Extract the (X, Y) coordinate from the center of the cell holding the provided text.  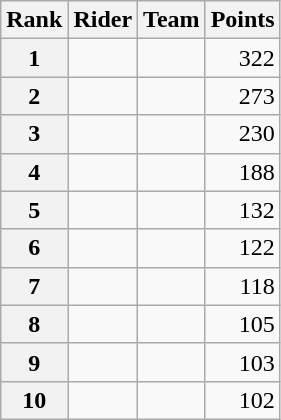
2 (34, 96)
10 (34, 400)
188 (242, 172)
230 (242, 134)
122 (242, 248)
Rider (103, 20)
8 (34, 324)
5 (34, 210)
9 (34, 362)
Team (172, 20)
322 (242, 58)
102 (242, 400)
6 (34, 248)
103 (242, 362)
7 (34, 286)
Points (242, 20)
Rank (34, 20)
4 (34, 172)
1 (34, 58)
273 (242, 96)
105 (242, 324)
132 (242, 210)
118 (242, 286)
3 (34, 134)
